Scan for the cell matching the given text and deliver its (X, Y) coordinate at center. 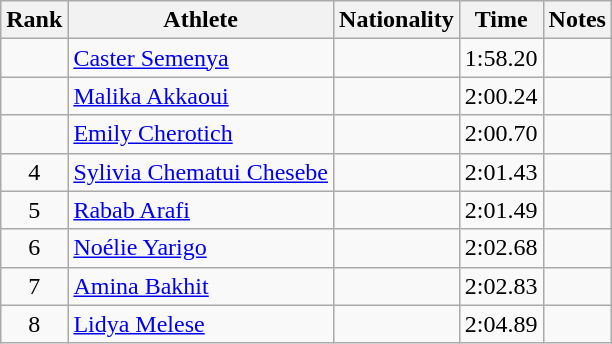
2:01.43 (501, 172)
Malika Akkaoui (201, 96)
2:00.70 (501, 134)
Notes (577, 20)
2:01.49 (501, 210)
Nationality (397, 20)
Caster Semenya (201, 58)
Rabab Arafi (201, 210)
8 (34, 324)
7 (34, 286)
Emily Cherotich (201, 134)
6 (34, 248)
Noélie Yarigo (201, 248)
4 (34, 172)
Athlete (201, 20)
5 (34, 210)
Amina Bakhit (201, 286)
2:02.83 (501, 286)
2:04.89 (501, 324)
Time (501, 20)
Lidya Melese (201, 324)
Sylivia Chematui Chesebe (201, 172)
Rank (34, 20)
1:58.20 (501, 58)
2:02.68 (501, 248)
2:00.24 (501, 96)
